Determine the (x, y) coordinate at the center of the cell enclosing the given text.  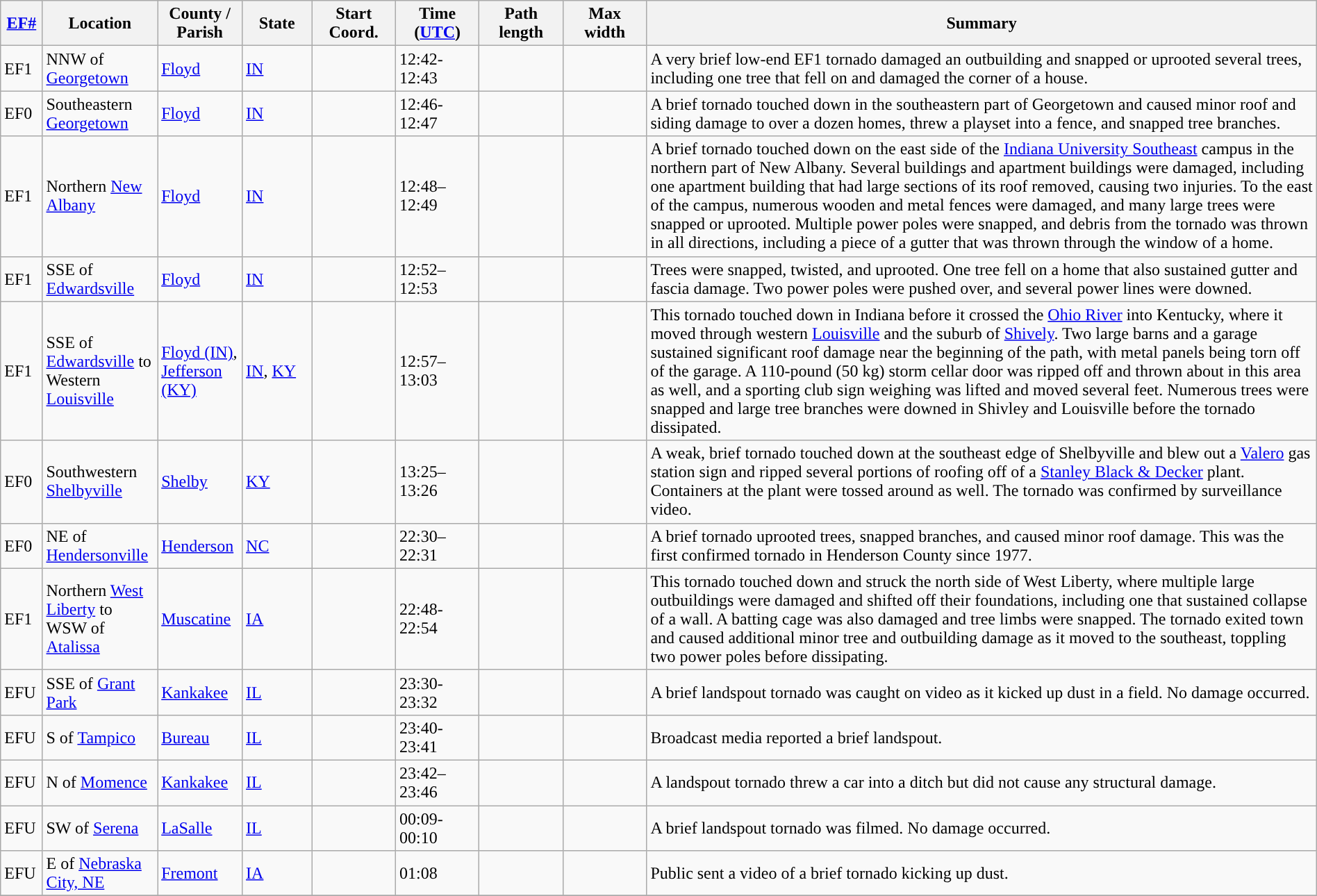
LaSalle (200, 828)
E of Nebraska City, NE (100, 874)
NE of Hendersonville (100, 546)
EF# (22, 24)
13:25–13:26 (437, 482)
Max width (604, 24)
00:09-00:10 (437, 828)
Floyd (IN), Jefferson (KY) (200, 371)
Southeastern Georgetown (100, 114)
Muscatine (200, 619)
23:40-23:41 (437, 738)
County / Parish (200, 24)
Location (100, 24)
State (277, 24)
23:42–23:46 (437, 782)
Northern West Liberty to WSW of Atalissa (100, 619)
N of Momence (100, 782)
Summary (981, 24)
22:48-22:54 (437, 619)
Northern New Albany (100, 196)
12:48–12:49 (437, 196)
12:57–13:03 (437, 371)
12:46-12:47 (437, 114)
Fremont (200, 874)
12:52–12:53 (437, 279)
Bureau (200, 738)
Henderson (200, 546)
A brief landspout tornado was filmed. No damage occurred. (981, 828)
KY (277, 482)
Southwestern Shelbyville (100, 482)
A landspout tornado threw a car into a ditch but did not cause any structural damage. (981, 782)
A brief tornado uprooted trees, snapped branches, and caused minor roof damage. This was the first confirmed tornado in Henderson County since 1977. (981, 546)
S of Tampico (100, 738)
IN, KY (277, 371)
Start Coord. (354, 24)
SSE of Edwardsville (100, 279)
22:30–22:31 (437, 546)
23:30-23:32 (437, 692)
NNW of Georgetown (100, 68)
SSE of Edwardsville to Western Louisville (100, 371)
Public sent a video of a brief tornado kicking up dust. (981, 874)
Shelby (200, 482)
NC (277, 546)
Path length (521, 24)
Broadcast media reported a brief landspout. (981, 738)
01:08 (437, 874)
A brief landspout tornado was caught on video as it kicked up dust in a field. No damage occurred. (981, 692)
Time (UTC) (437, 24)
SW of Serena (100, 828)
12:42-12:43 (437, 68)
SSE of Grant Park (100, 692)
